Search for the cell housing the specified text and yield its [x, y] center coordinate. 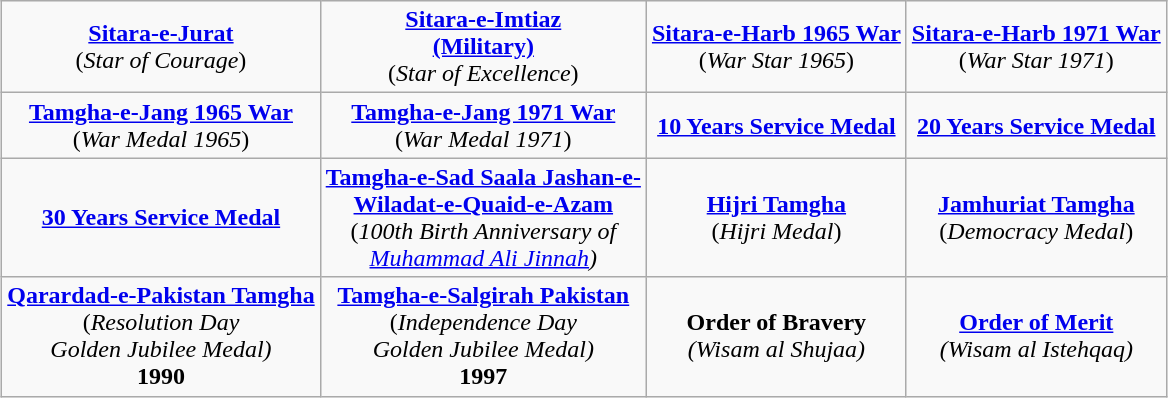
Sitara-e-Imtiaz(Military)(Star of Excellence) [483, 47]
30 Years Service Medal [161, 218]
Order of Merit(Wisam al Istehqaq) [1036, 336]
Hijri Tamgha(Hijri Medal) [776, 218]
Tamgha-e-Salgirah Pakistan(Independence DayGolden Jubilee Medal)1997 [483, 336]
Order of Bravery(Wisam al Shujaa) [776, 336]
Tamgha-e-Sad Saala Jashan-e-Wiladat-e-Quaid-e-Azam(100th Birth Anniversary ofMuhammad Ali Jinnah) [483, 218]
Sitara-e-Jurat(Star of Courage) [161, 47]
10 Years Service Medal [776, 126]
Tamgha-e-Jang 1965 War(War Medal 1965) [161, 126]
Sitara-e-Harb 1965 War(War Star 1965) [776, 47]
20 Years Service Medal [1036, 126]
Sitara-e-Harb 1971 War(War Star 1971) [1036, 47]
Tamgha-e-Jang 1971 War(War Medal 1971) [483, 126]
Qarardad-e-Pakistan Tamgha(Resolution DayGolden Jubilee Medal)1990 [161, 336]
Jamhuriat Tamgha(Democracy Medal) [1036, 218]
